Scan for the cell matching the given text and deliver its (X, Y) coordinate at center. 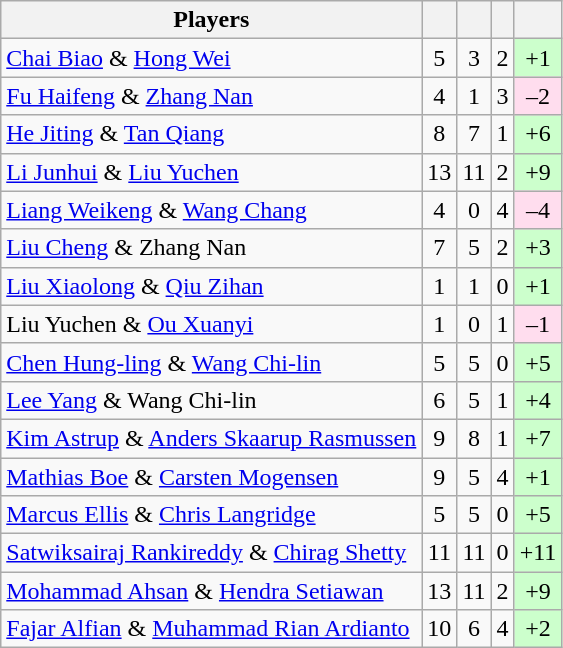
Fu Haifeng & Zhang Nan (212, 96)
Liang Weikeng & Wang Chang (212, 210)
Mathias Boe & Carsten Mogensen (212, 477)
+3 (538, 248)
+6 (538, 134)
Fajar Alfian & Muhammad Rian Ardianto (212, 629)
Chen Hung-ling & Wang Chi-lin (212, 362)
10 (440, 629)
–4 (538, 210)
Satwiksairaj Rankireddy & Chirag Shetty (212, 553)
–1 (538, 324)
Players (212, 20)
Li Junhui & Liu Yuchen (212, 172)
Mohammad Ahsan & Hendra Setiawan (212, 591)
He Jiting & Tan Qiang (212, 134)
Liu Yuchen & Ou Xuanyi (212, 324)
Liu Xiaolong & Qiu Zihan (212, 286)
+4 (538, 400)
–2 (538, 96)
Liu Cheng & Zhang Nan (212, 248)
+2 (538, 629)
Lee Yang & Wang Chi-lin (212, 400)
Chai Biao & Hong Wei (212, 58)
+7 (538, 438)
Marcus Ellis & Chris Langridge (212, 515)
+11 (538, 553)
Kim Astrup & Anders Skaarup Rasmussen (212, 438)
